Return the [X, Y] coordinate for the center point of the cell that contains the specified text.  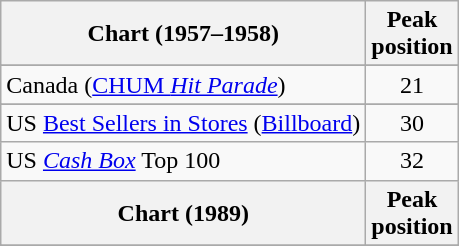
US Best Sellers in Stores (Billboard) [184, 123]
30 [412, 123]
US Cash Box Top 100 [184, 161]
32 [412, 161]
21 [412, 85]
Chart (1989) [184, 212]
Chart (1957–1958) [184, 34]
Canada (CHUM Hit Parade) [184, 85]
